Scan for the cell matching the given text and deliver its (X, Y) coordinate at center. 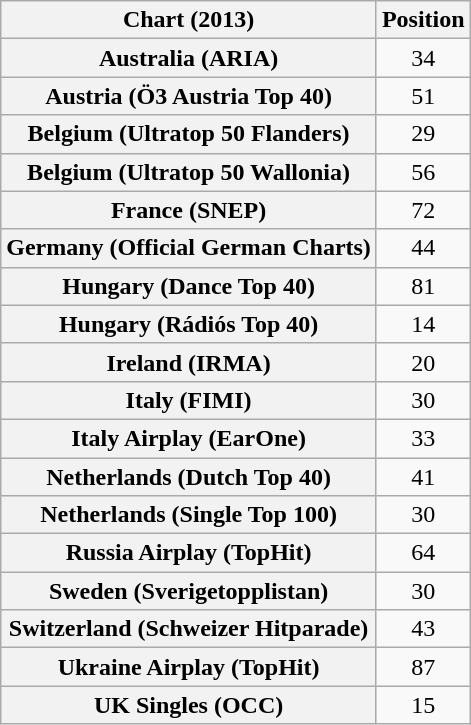
Chart (2013) (189, 20)
Ukraine Airplay (TopHit) (189, 667)
87 (423, 667)
Hungary (Rádiós Top 40) (189, 324)
33 (423, 438)
Austria (Ö3 Austria Top 40) (189, 96)
Belgium (Ultratop 50 Wallonia) (189, 172)
81 (423, 286)
Sweden (Sverigetopplistan) (189, 591)
44 (423, 248)
41 (423, 477)
Italy Airplay (EarOne) (189, 438)
Hungary (Dance Top 40) (189, 286)
29 (423, 134)
Ireland (IRMA) (189, 362)
Belgium (Ultratop 50 Flanders) (189, 134)
Germany (Official German Charts) (189, 248)
34 (423, 58)
14 (423, 324)
64 (423, 553)
Netherlands (Dutch Top 40) (189, 477)
56 (423, 172)
UK Singles (OCC) (189, 705)
72 (423, 210)
Position (423, 20)
France (SNEP) (189, 210)
Italy (FIMI) (189, 400)
43 (423, 629)
Switzerland (Schweizer Hitparade) (189, 629)
51 (423, 96)
Russia Airplay (TopHit) (189, 553)
15 (423, 705)
20 (423, 362)
Netherlands (Single Top 100) (189, 515)
Australia (ARIA) (189, 58)
